Find where the given text appears and provide that cell's center as (X, Y) coordinate. 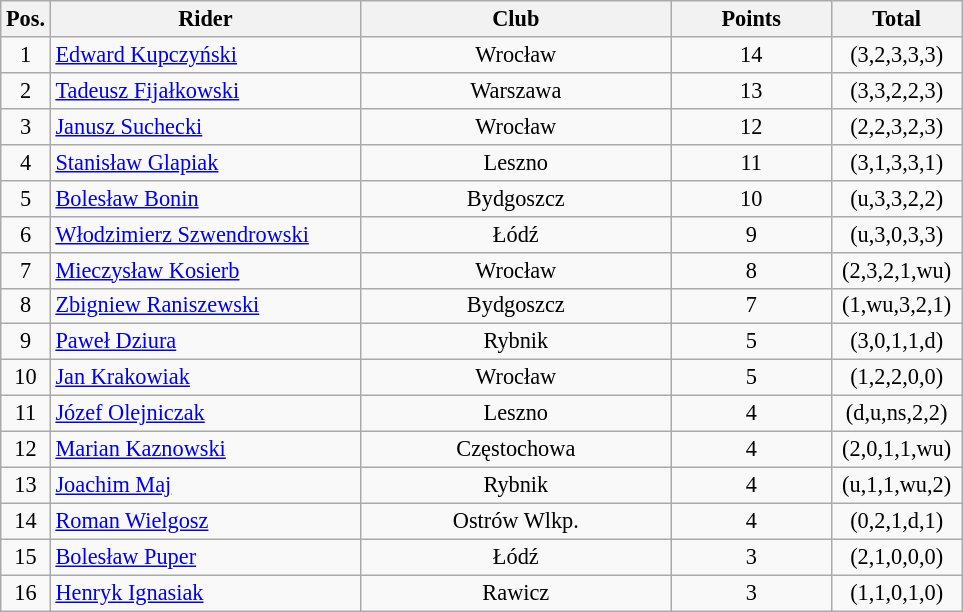
Częstochowa (516, 450)
Warszawa (516, 90)
(1,2,2,0,0) (896, 378)
Henryk Ignasiak (205, 593)
(2,2,3,2,3) (896, 126)
(3,3,2,2,3) (896, 90)
Marian Kaznowski (205, 450)
16 (26, 593)
(3,1,3,3,1) (896, 162)
Mieczysław Kosierb (205, 270)
Józef Olejniczak (205, 414)
(2,1,0,0,0) (896, 557)
15 (26, 557)
(1,1,0,1,0) (896, 593)
(u,1,1,wu,2) (896, 485)
(3,0,1,1,d) (896, 342)
(d,u,ns,2,2) (896, 414)
(3,2,3,3,3) (896, 55)
Joachim Maj (205, 485)
(2,0,1,1,wu) (896, 450)
Jan Krakowiak (205, 378)
Stanisław Glapiak (205, 162)
Ostrów Wlkp. (516, 521)
Total (896, 19)
(2,3,2,1,wu) (896, 270)
1 (26, 55)
Janusz Suchecki (205, 126)
(1,wu,3,2,1) (896, 306)
Zbigniew Raniszewski (205, 306)
Bolesław Bonin (205, 198)
(u,3,0,3,3) (896, 234)
6 (26, 234)
Club (516, 19)
2 (26, 90)
Edward Kupczyński (205, 55)
Włodzimierz Szwendrowski (205, 234)
Rider (205, 19)
Paweł Dziura (205, 342)
Tadeusz Fijałkowski (205, 90)
Bolesław Puper (205, 557)
Rawicz (516, 593)
Pos. (26, 19)
Points (751, 19)
(u,3,3,2,2) (896, 198)
Roman Wielgosz (205, 521)
(0,2,1,d,1) (896, 521)
